Find where the given text appears and provide that cell's center as [X, Y] coordinate. 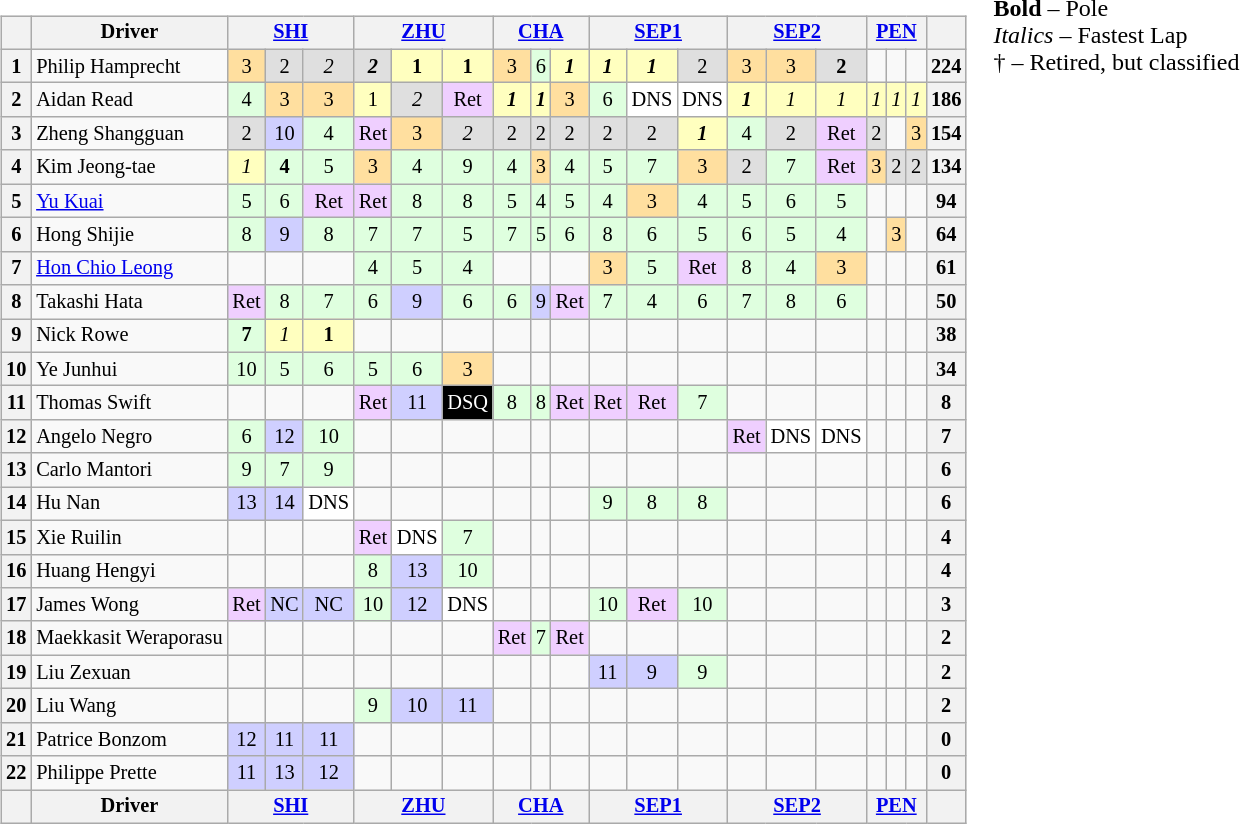
15 [16, 537]
21 [16, 739]
Xie Ruilin [129, 537]
Ye Junhui [129, 369]
20 [16, 706]
16 [16, 571]
22 [16, 773]
Philip Hamprecht [129, 66]
94 [946, 201]
Carlo Mantori [129, 470]
Liu Zexuan [129, 672]
61 [946, 268]
50 [946, 302]
Nick Rowe [129, 336]
Yu Kuai [129, 201]
Hu Nan [129, 504]
Philippe Prette [129, 773]
38 [946, 336]
18 [16, 638]
Thomas Swift [129, 403]
64 [946, 235]
134 [946, 167]
224 [946, 66]
19 [16, 672]
Maekkasit Weraporasu [129, 638]
James Wong [129, 605]
Patrice Bonzom [129, 739]
17 [16, 605]
Huang Hengyi [129, 571]
DSQ [467, 403]
154 [946, 134]
Aidan Read [129, 100]
Hong Shijie [129, 235]
Zheng Shangguan [129, 134]
Kim Jeong-tae [129, 167]
186 [946, 100]
Angelo Negro [129, 437]
Takashi Hata [129, 302]
Liu Wang [129, 706]
34 [946, 369]
Hon Chio Leong [129, 268]
